Detect which cell encompasses the target text, then output its [x, y] center coordinate. 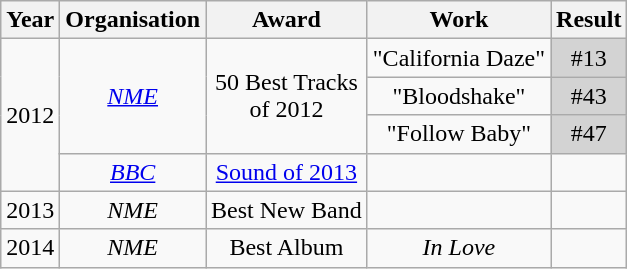
Work [458, 20]
#47 [589, 134]
"California Daze" [458, 58]
Result [589, 20]
Organisation [133, 20]
"Follow Baby" [458, 134]
Award [287, 20]
In Love [458, 248]
Best Album [287, 248]
2014 [30, 248]
Sound of 2013 [287, 172]
#43 [589, 96]
50 Best Tracksof 2012 [287, 96]
Best New Band [287, 210]
#13 [589, 58]
"Bloodshake" [458, 96]
2013 [30, 210]
Year [30, 20]
BBC [133, 172]
2012 [30, 115]
